Detect which cell encompasses the target text, then output its (X, Y) center coordinate. 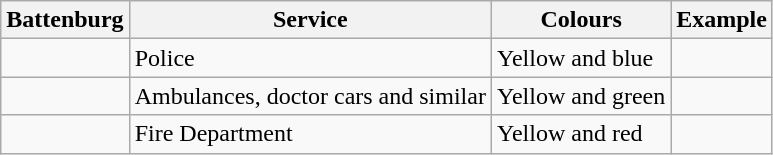
Yellow and green (580, 96)
Battenburg (65, 20)
Fire Department (310, 134)
Colours (580, 20)
Yellow and blue (580, 58)
Ambulances, doctor cars and similar (310, 96)
Yellow and red (580, 134)
Service (310, 20)
Example (722, 20)
Police (310, 58)
